Provide the [X, Y] coordinate of the cell's center where the given text is located.  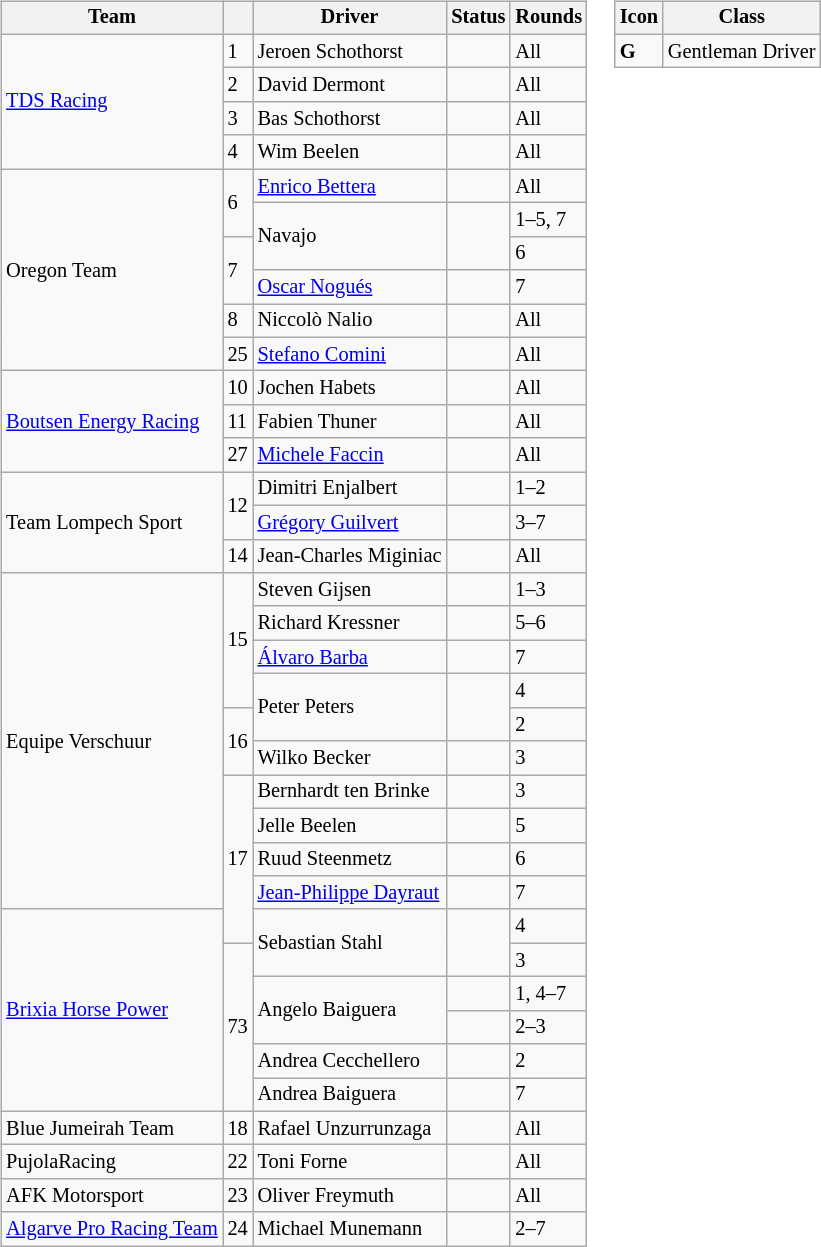
TDS Racing [112, 102]
Jelle Beelen [350, 825]
Gentleman Driver [742, 51]
1 [238, 51]
Status [478, 18]
3–7 [548, 522]
11 [238, 422]
Jean-Charles Miginiac [350, 556]
Navajo [350, 236]
17 [238, 859]
Oregon Team [112, 270]
Angelo Baiguera [350, 1010]
27 [238, 455]
1, 4–7 [548, 994]
Oliver Freymuth [350, 1196]
Rounds [548, 18]
16 [238, 740]
G [639, 51]
Blue Jumeirah Team [112, 1128]
Steven Gijsen [350, 590]
5–6 [548, 623]
Wilko Becker [350, 758]
Driver [350, 18]
Fabien Thuner [350, 422]
David Dermont [350, 85]
Brixia Horse Power [112, 1010]
15 [238, 640]
1–3 [548, 590]
Sebastian Stahl [350, 942]
Andrea Baiguera [350, 1095]
AFK Motorsport [112, 1196]
18 [238, 1128]
25 [238, 354]
Toni Forne [350, 1162]
Dimitri Enjalbert [350, 489]
Team Lompech Sport [112, 522]
Rafael Unzurrunzaga [350, 1128]
5 [548, 825]
Jean-Philippe Dayraut [350, 893]
Grégory Guilvert [350, 522]
Bernhardt ten Brinke [350, 792]
PujolaRacing [112, 1162]
73 [238, 1027]
Team [112, 18]
Class [742, 18]
Michael Munemann [350, 1229]
Enrico Bettera [350, 186]
Michele Faccin [350, 455]
1–5, 7 [548, 220]
Ruud Steenmetz [350, 859]
12 [238, 506]
8 [238, 321]
Wim Beelen [350, 152]
Niccolò Nalio [350, 321]
22 [238, 1162]
Algarve Pro Racing Team [112, 1229]
Stefano Comini [350, 354]
Equipe Verschuur [112, 742]
Richard Kressner [350, 623]
1–2 [548, 489]
Jochen Habets [350, 388]
Peter Peters [350, 708]
Jeroen Schothorst [350, 51]
2–3 [548, 1027]
Oscar Nogués [350, 287]
Icon [639, 18]
Andrea Cecchellero [350, 1061]
10 [238, 388]
Álvaro Barba [350, 657]
Bas Schothorst [350, 119]
2–7 [548, 1229]
Boutsen Energy Racing [112, 422]
14 [238, 556]
24 [238, 1229]
23 [238, 1196]
